From the cell containing the given text, extract its center point as (X, Y) coordinate. 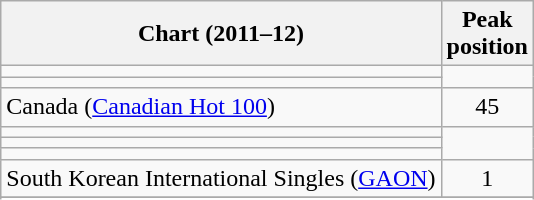
Chart (2011–12) (221, 34)
1 (487, 178)
Peakposition (487, 34)
South Korean International Singles (GAON) (221, 178)
Canada (Canadian Hot 100) (221, 107)
45 (487, 107)
